Return (X, Y) of the center of cell containing provided text 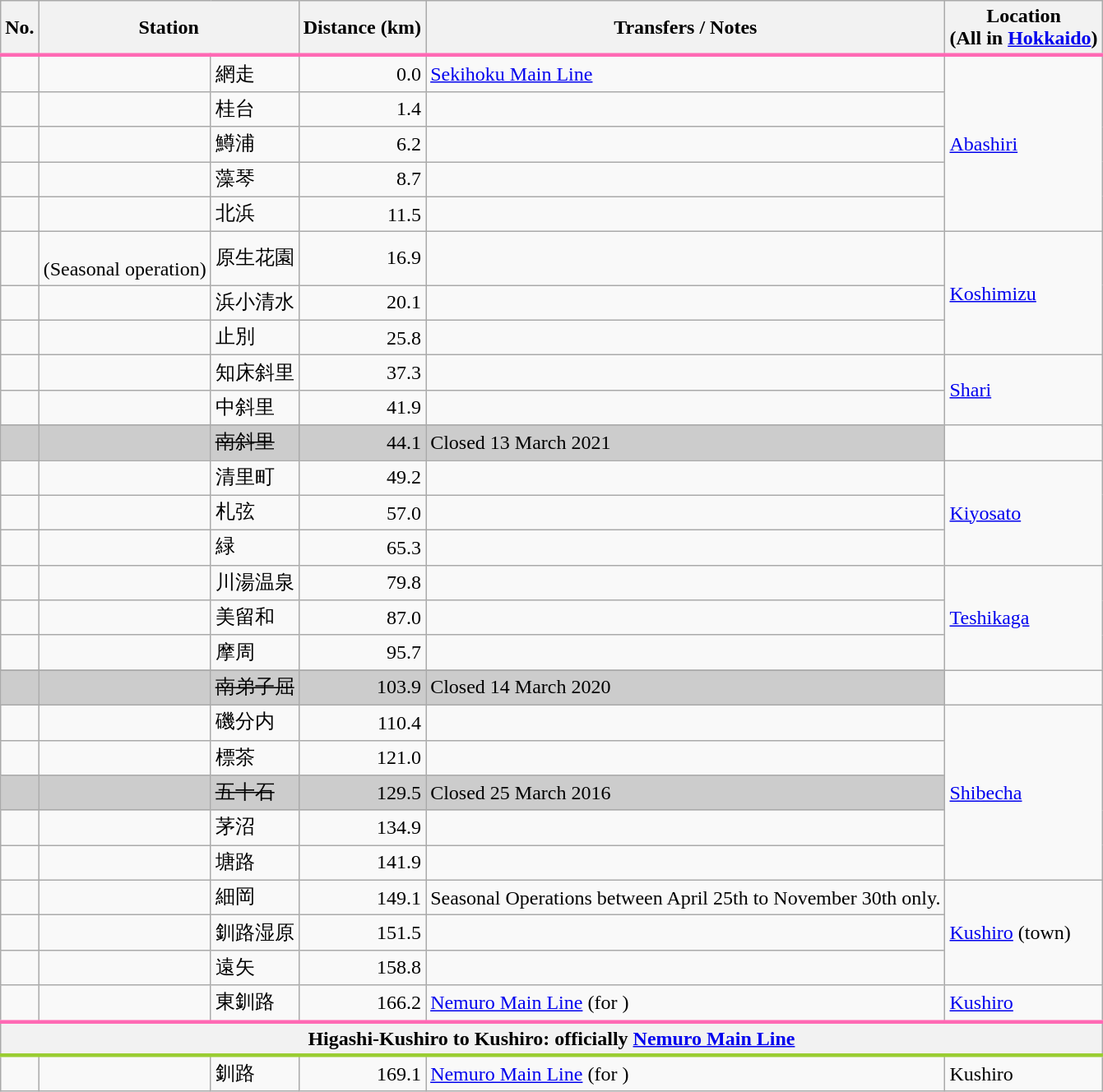
6.2 (362, 145)
原生花園 (255, 258)
茅沼 (255, 827)
五十石 (255, 793)
東釧路 (255, 1003)
65.3 (362, 548)
清里町 (255, 479)
57.0 (362, 513)
細岡 (255, 898)
95.7 (362, 653)
知床斜里 (255, 373)
標茶 (255, 758)
(Seasonal operation) (125, 258)
美留和 (255, 618)
1.4 (362, 109)
Location(All in Hokkaido) (1023, 28)
北浜 (255, 214)
桂台 (255, 109)
網走 (255, 73)
11.5 (362, 214)
Closed 13 March 2021 (686, 442)
169.1 (362, 1073)
藻琴 (255, 179)
札弦 (255, 513)
塘路 (255, 863)
南弟子屈 (255, 687)
釧路 (255, 1073)
中斜里 (255, 408)
止別 (255, 337)
134.9 (362, 827)
0.0 (362, 73)
158.8 (362, 967)
Seasonal Operations between April 25th to November 30th only. (686, 898)
Kiyosato (1023, 513)
Koshimizu (1023, 294)
Distance (km) (362, 28)
110.4 (362, 722)
Station (169, 28)
121.0 (362, 758)
37.3 (362, 373)
釧路湿原 (255, 932)
44.1 (362, 442)
49.2 (362, 479)
8.7 (362, 179)
166.2 (362, 1003)
20.1 (362, 303)
磯分内 (255, 722)
Higashi-Kushiro to Kushiro: officially Nemuro Main Line (551, 1038)
Abashiri (1023, 143)
129.5 (362, 793)
Sekihoku Main Line (686, 73)
151.5 (362, 932)
16.9 (362, 258)
Teshikaga (1023, 618)
25.8 (362, 337)
浜小清水 (255, 303)
遠矢 (255, 967)
摩周 (255, 653)
87.0 (362, 618)
Transfers / Notes (686, 28)
No. (20, 28)
79.8 (362, 582)
141.9 (362, 863)
103.9 (362, 687)
川湯温泉 (255, 582)
Shari (1023, 390)
南斜里 (255, 442)
Shibecha (1023, 793)
Kushiro (town) (1023, 932)
41.9 (362, 408)
鱒浦 (255, 145)
Closed 25 March 2016 (686, 793)
Closed 14 March 2020 (686, 687)
149.1 (362, 898)
緑 (255, 548)
